For the text-containing cell, return its midpoint in [x, y] coordinate format. 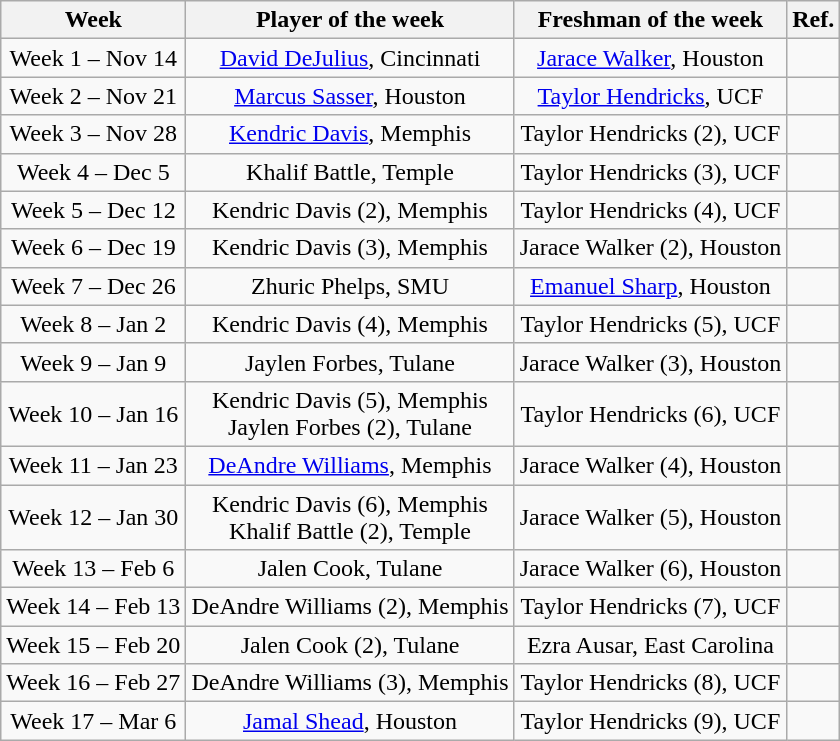
Week 13 – Feb 6 [94, 569]
Taylor Hendricks (2), UCF [650, 134]
Kendric Davis, Memphis [350, 134]
Marcus Sasser, Houston [350, 96]
Week 5 – Dec 12 [94, 210]
DeAndre Williams, Memphis [350, 465]
Taylor Hendricks (5), UCF [650, 324]
Kendric Davis (3), Memphis [350, 248]
Week 6 – Dec 19 [94, 248]
Week 12 – Jan 30 [94, 516]
Week 17 – Mar 6 [94, 721]
Kendric Davis (4), Memphis [350, 324]
Taylor Hendricks, UCF [650, 96]
Taylor Hendricks (8), UCF [650, 683]
Jarace Walker (2), Houston [650, 248]
Week 8 – Jan 2 [94, 324]
Week 2 – Nov 21 [94, 96]
Week 7 – Dec 26 [94, 286]
Jarace Walker (5), Houston [650, 516]
Kendric Davis (5), Memphis Jaylen Forbes (2), Tulane [350, 414]
Week 9 – Jan 9 [94, 362]
Khalif Battle, Temple [350, 172]
Ref. [814, 20]
Taylor Hendricks (4), UCF [650, 210]
DeAndre Williams (3), Memphis [350, 683]
Freshman of the week [650, 20]
Emanuel Sharp, Houston [650, 286]
Week 14 – Feb 13 [94, 607]
Jalen Cook, Tulane [350, 569]
Ezra Ausar, East Carolina [650, 645]
Week 3 – Nov 28 [94, 134]
David DeJulius, Cincinnati [350, 58]
Week 10 – Jan 16 [94, 414]
Jarace Walker, Houston [650, 58]
Jarace Walker (6), Houston [650, 569]
Kendric Davis (2), Memphis [350, 210]
Week 16 – Feb 27 [94, 683]
Kendric Davis (6), Memphis Khalif Battle (2), Temple [350, 516]
Week 4 – Dec 5 [94, 172]
Player of the week [350, 20]
Jalen Cook (2), Tulane [350, 645]
Week [94, 20]
DeAndre Williams (2), Memphis [350, 607]
Week 1 – Nov 14 [94, 58]
Jarace Walker (3), Houston [650, 362]
Zhuric Phelps, SMU [350, 286]
Taylor Hendricks (6), UCF [650, 414]
Taylor Hendricks (9), UCF [650, 721]
Week 15 – Feb 20 [94, 645]
Jamal Shead, Houston [350, 721]
Week 11 – Jan 23 [94, 465]
Jaylen Forbes, Tulane [350, 362]
Taylor Hendricks (3), UCF [650, 172]
Jarace Walker (4), Houston [650, 465]
Taylor Hendricks (7), UCF [650, 607]
